Detect which cell encompasses the target text, then output its [x, y] center coordinate. 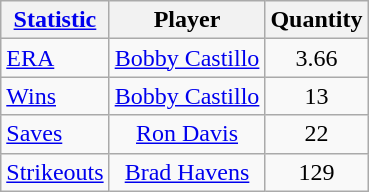
Strikeouts [55, 172]
Saves [55, 134]
3.66 [316, 58]
Brad Havens [187, 172]
22 [316, 134]
ERA [55, 58]
Player [187, 20]
Ron Davis [187, 134]
Quantity [316, 20]
129 [316, 172]
Statistic [55, 20]
Wins [55, 96]
13 [316, 96]
